Pinpoint the cell where the given text exists, returning its [X, Y] midpoint coordinate. 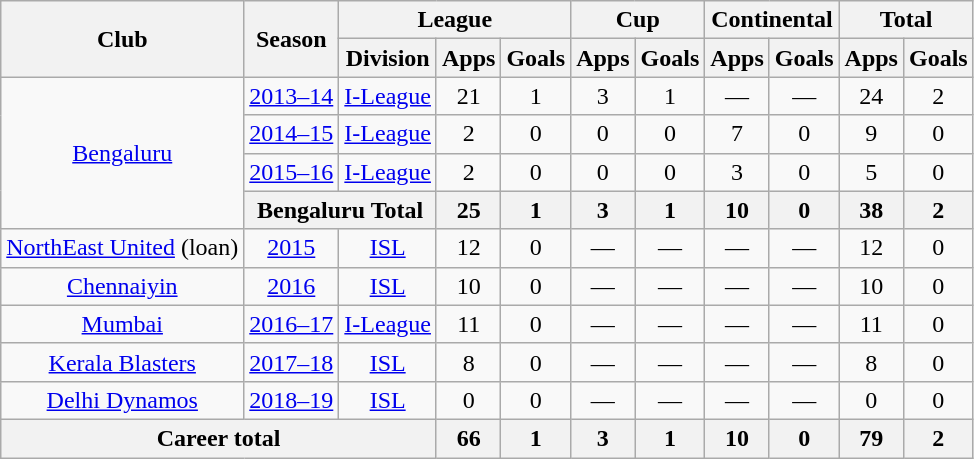
Kerala Blasters [122, 362]
Delhi Dynamos [122, 400]
2015–16 [292, 172]
Bengaluru Total [340, 210]
66 [468, 438]
21 [468, 96]
Bengaluru [122, 153]
7 [737, 134]
24 [871, 96]
2013–14 [292, 96]
2015 [292, 248]
Division [388, 58]
2016–17 [292, 324]
League [455, 20]
Cup [638, 20]
Chennaiyin [122, 286]
38 [871, 210]
79 [871, 438]
Career total [219, 438]
2014–15 [292, 134]
2016 [292, 286]
Continental [772, 20]
Season [292, 39]
9 [871, 134]
Total [906, 20]
2018–19 [292, 400]
5 [871, 172]
Mumbai [122, 324]
NorthEast United (loan) [122, 248]
Club [122, 39]
2017–18 [292, 362]
25 [468, 210]
